From the cell containing the given text, extract its center point as [X, Y] coordinate. 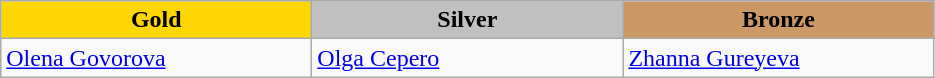
Gold [156, 20]
Olena Govorova [156, 58]
Silver [468, 20]
Bronze [778, 20]
Olga Cepero [468, 58]
Zhanna Gureyeva [778, 58]
